Scan for the cell matching the given text and deliver its (x, y) coordinate at center. 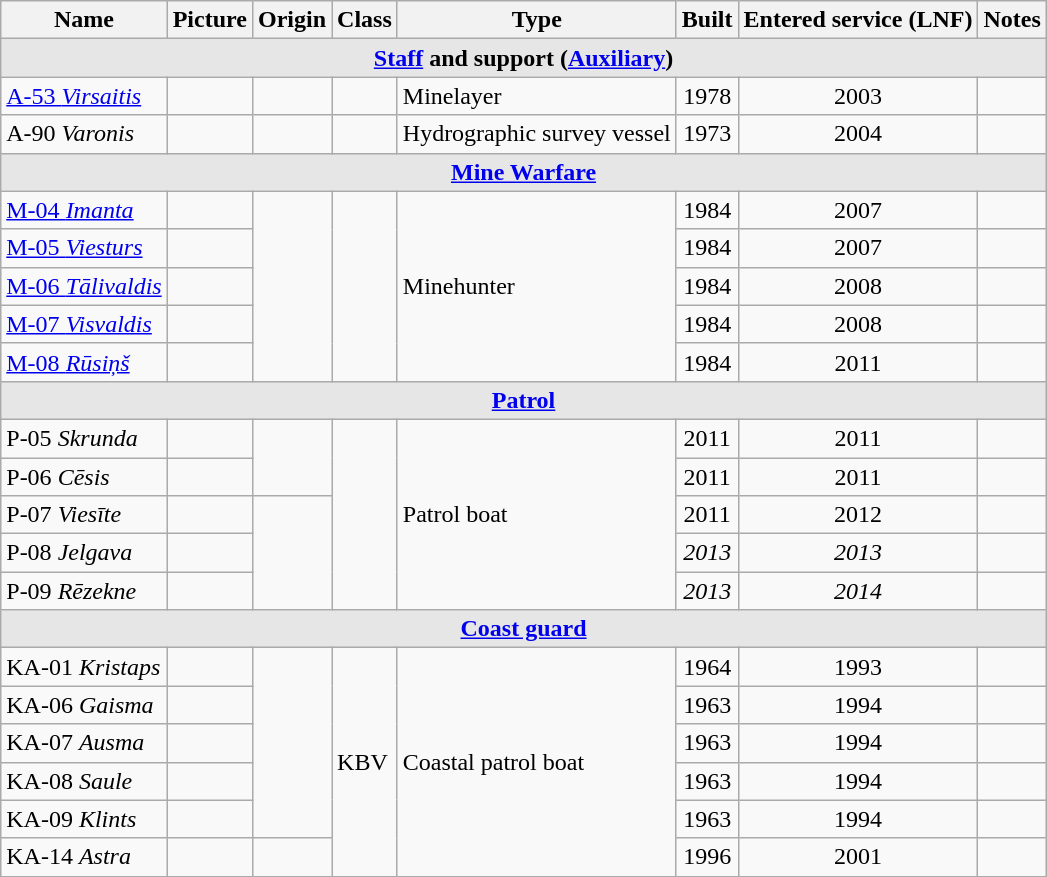
M-07 Visvaldis (84, 324)
P-08 Jelgava (84, 553)
Notes (1012, 20)
2003 (858, 96)
M-08 Rūsiņš (84, 362)
KA-09 Klints (84, 819)
2001 (858, 857)
Hydrographic survey vessel (536, 134)
2004 (858, 134)
Minehunter (536, 286)
KA-01 Kristaps (84, 667)
2012 (858, 515)
Entered service (LNF) (858, 20)
Picture (210, 20)
P-06 Cēsis (84, 477)
A-53 Virsaitis (84, 96)
P-07 Viesīte (84, 515)
P-09 Rēzekne (84, 591)
KA-14 Astra (84, 857)
M-05 Viesturs (84, 248)
Patrol boat (536, 514)
2014 (858, 591)
1978 (707, 96)
Name (84, 20)
Built (707, 20)
Coastal patrol boat (536, 762)
1993 (858, 667)
Type (536, 20)
KBV (365, 762)
M-04 Imanta (84, 210)
Staff and support (Auxiliary) (524, 58)
Mine Warfare (524, 172)
1996 (707, 857)
Minelayer (536, 96)
M-06 Tālivaldis (84, 286)
Coast guard (524, 629)
KA-07 Ausma (84, 743)
P-05 Skrunda (84, 438)
Origin (292, 20)
KA-06 Gaisma (84, 705)
1973 (707, 134)
1964 (707, 667)
KA-08 Saule (84, 781)
A-90 Varonis (84, 134)
Class (365, 20)
Patrol (524, 400)
